Scan for the cell matching the given text and deliver its (X, Y) coordinate at center. 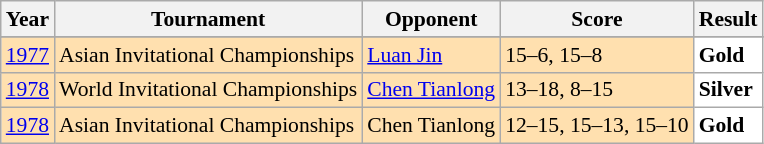
Result (728, 19)
Tournament (208, 19)
12–15, 15–13, 15–10 (597, 126)
Luan Jin (431, 55)
World Invitational Championships (208, 90)
Score (597, 19)
Opponent (431, 19)
Year (28, 19)
Silver (728, 90)
13–18, 8–15 (597, 90)
1977 (28, 55)
15–6, 15–8 (597, 55)
